Output the (X, Y) coordinate of the center of the cell containing the given text.  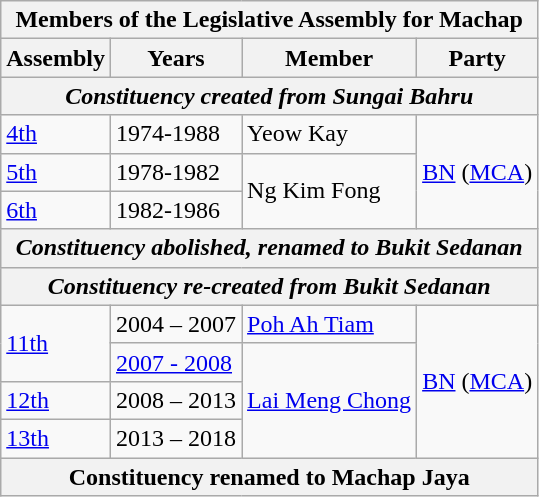
Constituency created from Sungai Bahru (270, 96)
Years (176, 58)
13th (56, 438)
4th (56, 134)
2013 – 2018 (176, 438)
Yeow Kay (330, 134)
Constituency abolished, renamed to Bukit Sedanan (270, 248)
Constituency re-created from Bukit Sedanan (270, 286)
1974-1988 (176, 134)
Party (478, 58)
12th (56, 400)
2007 - 2008 (176, 362)
Constituency renamed to Machap Jaya (270, 477)
1982-1986 (176, 210)
2008 – 2013 (176, 400)
Member (330, 58)
5th (56, 172)
Ng Kim Fong (330, 191)
1978-1982 (176, 172)
Assembly (56, 58)
Lai Meng Chong (330, 400)
2004 – 2007 (176, 324)
Members of the Legislative Assembly for Machap (270, 20)
6th (56, 210)
11th (56, 343)
Poh Ah Tiam (330, 324)
